Detect which cell encompasses the target text, then output its (x, y) center coordinate. 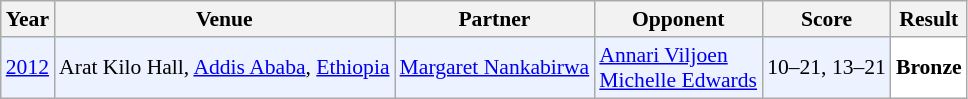
Partner (495, 19)
Score (826, 19)
Result (929, 19)
Margaret Nankabirwa (495, 68)
Arat Kilo Hall, Addis Ababa, Ethiopia (224, 68)
2012 (28, 68)
Opponent (678, 19)
Annari Viljoen Michelle Edwards (678, 68)
Year (28, 19)
10–21, 13–21 (826, 68)
Bronze (929, 68)
Venue (224, 19)
